Extract the [X, Y] coordinate from the center of the cell holding the provided text.  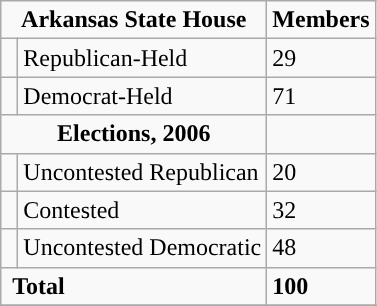
32 [321, 210]
Contested [142, 210]
20 [321, 172]
Total [134, 286]
Republican-Held [142, 58]
48 [321, 248]
71 [321, 96]
Elections, 2006 [134, 134]
100 [321, 286]
29 [321, 58]
Democrat-Held [142, 96]
Arkansas State House [134, 20]
Uncontested Democratic [142, 248]
Members [321, 20]
Uncontested Republican [142, 172]
